Search for the cell housing the specified text and yield its [x, y] center coordinate. 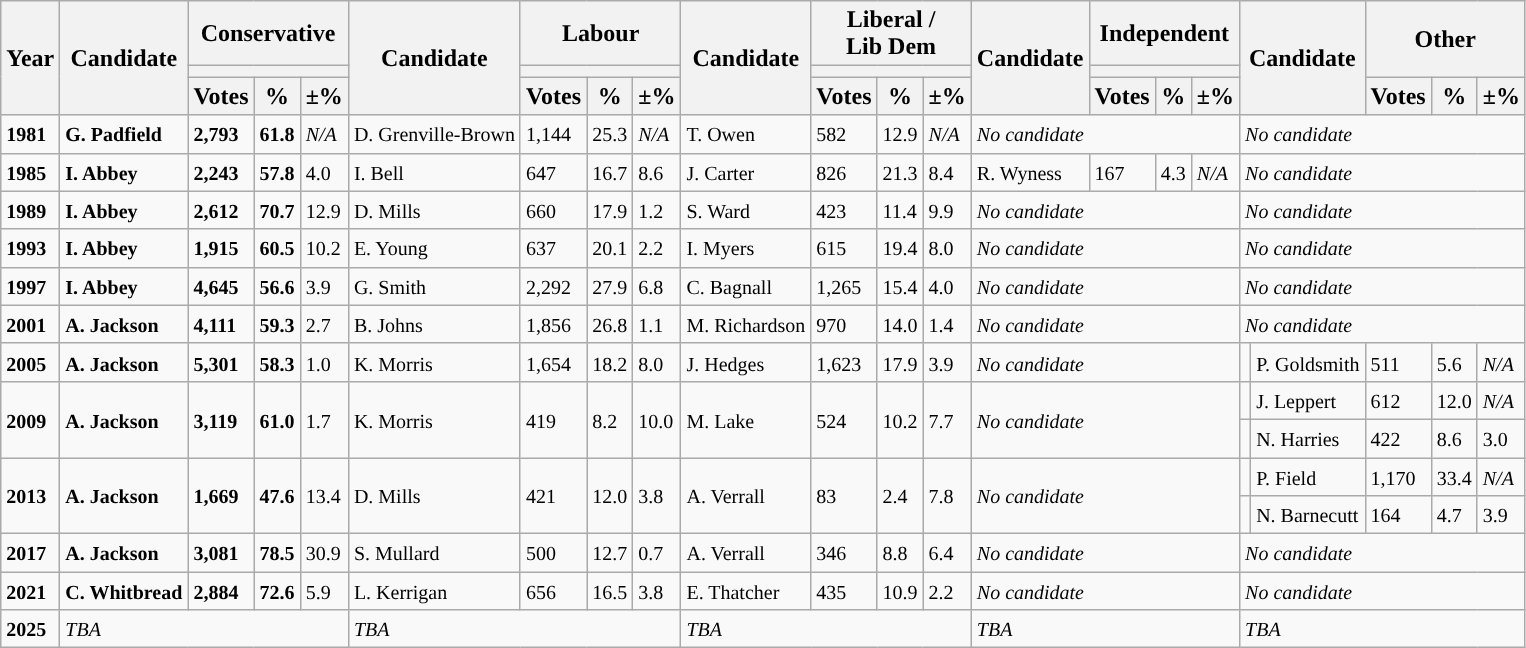
8.8 [900, 553]
4,645 [221, 286]
14.0 [900, 324]
167 [1122, 172]
20.1 [610, 248]
3.0 [1501, 438]
Year [30, 58]
J. Hedges [746, 362]
2.7 [324, 324]
C. Bagnall [746, 286]
826 [844, 172]
2021 [30, 591]
1.7 [324, 419]
16.5 [610, 591]
58.3 [277, 362]
5.9 [324, 591]
56.6 [277, 286]
G. Smith [434, 286]
M. Lake [746, 419]
6.8 [657, 286]
J. Leppert [1308, 400]
0.7 [657, 553]
422 [1398, 438]
5,301 [221, 362]
30.9 [324, 553]
Labour [600, 34]
1,265 [844, 286]
6.4 [947, 553]
J. Carter [746, 172]
612 [1398, 400]
19.4 [900, 248]
1,669 [221, 496]
4.3 [1173, 172]
1.1 [657, 324]
2,612 [221, 210]
I. Myers [746, 248]
3,119 [221, 419]
P. Field [1308, 477]
2025 [30, 629]
G. Padfield [124, 134]
33.4 [1454, 477]
1981 [30, 134]
13.4 [324, 496]
1.4 [947, 324]
11.4 [900, 210]
2,292 [553, 286]
1,654 [553, 362]
1,915 [221, 248]
15.4 [900, 286]
2005 [30, 362]
637 [553, 248]
1989 [30, 210]
660 [553, 210]
970 [844, 324]
647 [553, 172]
E. Young [434, 248]
346 [844, 553]
27.9 [610, 286]
435 [844, 591]
Conservative [268, 34]
2.4 [900, 496]
1,144 [553, 134]
7.7 [947, 419]
9.9 [947, 210]
57.8 [277, 172]
5.6 [1454, 362]
25.3 [610, 134]
2,243 [221, 172]
1,623 [844, 362]
2,884 [221, 591]
1985 [30, 172]
Liberal /Lib Dem [891, 34]
61.8 [277, 134]
1.2 [657, 210]
656 [553, 591]
Independent [1164, 34]
N. Harries [1308, 438]
M. Richardson [746, 324]
3,081 [221, 553]
1993 [30, 248]
P. Goldsmith [1308, 362]
8.2 [610, 419]
2017 [30, 553]
E. Thatcher [746, 591]
18.2 [610, 362]
21.3 [900, 172]
2013 [30, 496]
2001 [30, 324]
26.8 [610, 324]
B. Johns [434, 324]
C. Whitbread [124, 591]
12.7 [610, 553]
59.3 [277, 324]
164 [1398, 515]
61.0 [277, 419]
4.7 [1454, 515]
L. Kerrigan [434, 591]
10.9 [900, 591]
10.0 [657, 419]
N. Barnecutt [1308, 515]
524 [844, 419]
8.4 [947, 172]
4,111 [221, 324]
78.5 [277, 553]
1,856 [553, 324]
70.7 [277, 210]
Other [1445, 39]
582 [844, 134]
T. Owen [746, 134]
1,170 [1398, 477]
60.5 [277, 248]
615 [844, 248]
D. Grenville-Brown [434, 134]
2009 [30, 419]
S. Ward [746, 210]
421 [553, 496]
1997 [30, 286]
7.8 [947, 496]
423 [844, 210]
511 [1398, 362]
16.7 [610, 172]
72.6 [277, 591]
83 [844, 496]
R. Wyness [1030, 172]
500 [553, 553]
2,793 [221, 134]
47.6 [277, 496]
419 [553, 419]
I. Bell [434, 172]
S. Mullard [434, 553]
1.0 [324, 362]
